Search for the cell housing the specified text and yield its [X, Y] center coordinate. 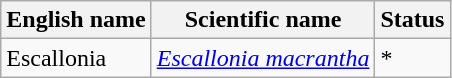
* [412, 58]
Scientific name [263, 20]
Escallonia [76, 58]
English name [76, 20]
Status [412, 20]
Escallonia macrantha [263, 58]
